Return (x, y) of the center of cell containing provided text 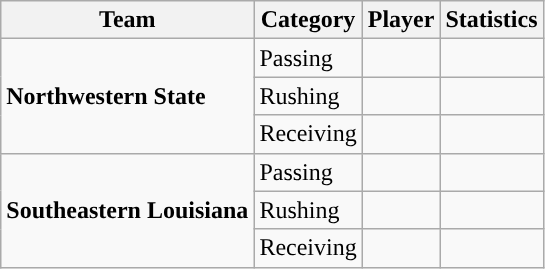
Statistics (492, 20)
Category (308, 20)
Southeastern Louisiana (128, 210)
Player (401, 20)
Northwestern State (128, 96)
Team (128, 20)
